Provide the (X, Y) coordinate of the cell's center where the given text is located.  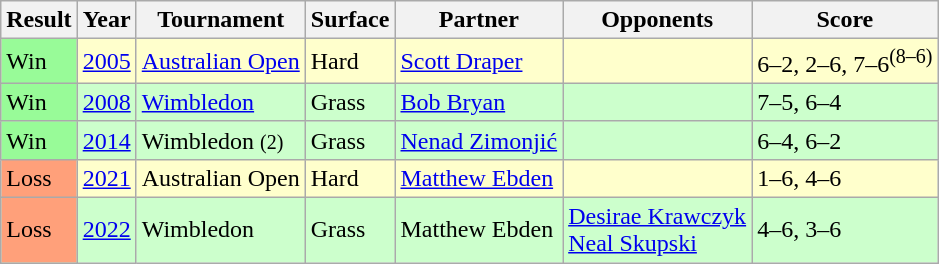
6–2, 2–6, 7–6(8–6) (845, 62)
Surface (350, 20)
6–4, 6–2 (845, 140)
Score (845, 20)
1–6, 4–6 (845, 178)
Tournament (220, 20)
Partner (479, 20)
Desirae Krawczyk Neal Skupski (658, 230)
2014 (106, 140)
Opponents (658, 20)
Year (106, 20)
7–5, 6–4 (845, 102)
2021 (106, 178)
2005 (106, 62)
2008 (106, 102)
4–6, 3–6 (845, 230)
Bob Bryan (479, 102)
Result (39, 20)
Nenad Zimonjić (479, 140)
Scott Draper (479, 62)
Wimbledon (2) (220, 140)
2022 (106, 230)
